Capture the cell that displays the provided text and extract its (x, y) central coordinate. 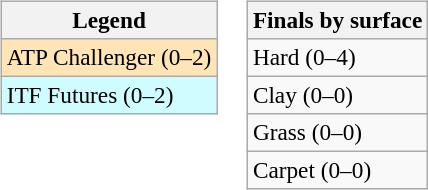
Carpet (0–0) (337, 171)
ATP Challenger (0–2) (108, 57)
Grass (0–0) (337, 133)
ITF Futures (0–2) (108, 95)
Legend (108, 20)
Finals by surface (337, 20)
Clay (0–0) (337, 95)
Hard (0–4) (337, 57)
